Return [X, Y] of the center of cell containing provided text 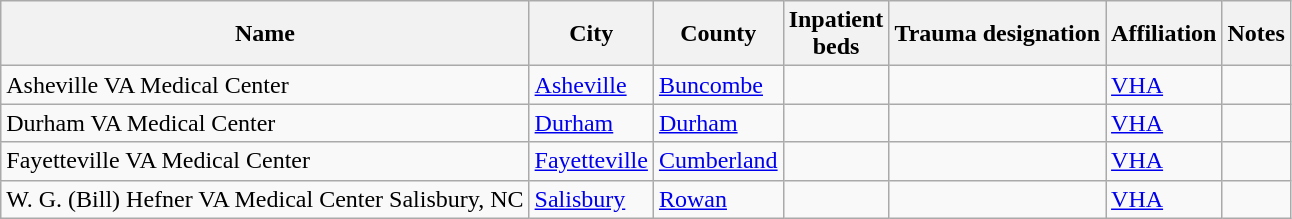
Asheville [591, 85]
Name [265, 34]
Inpatientbeds [836, 34]
Cumberland [718, 161]
Durham VA Medical Center [265, 123]
Affiliation [1164, 34]
Fayetteville VA Medical Center [265, 161]
City [591, 34]
Notes [1256, 34]
Buncombe [718, 85]
Rowan [718, 199]
Trauma designation [998, 34]
W. G. (Bill) Hefner VA Medical Center Salisbury, NC [265, 199]
County [718, 34]
Salisbury [591, 199]
Fayetteville [591, 161]
Asheville VA Medical Center [265, 85]
